Return (x, y) of the center of cell containing provided text 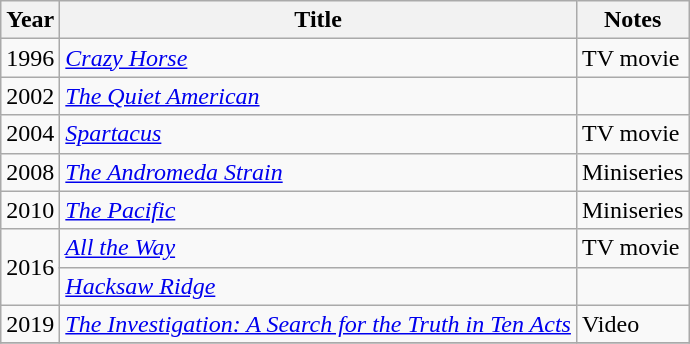
2008 (30, 172)
2010 (30, 210)
The Andromeda Strain (318, 172)
2019 (30, 324)
1996 (30, 58)
Video (632, 324)
Spartacus (318, 134)
The Pacific (318, 210)
Crazy Horse (318, 58)
The Investigation: A Search for the Truth in Ten Acts (318, 324)
2016 (30, 267)
Year (30, 20)
The Quiet American (318, 96)
All the Way (318, 248)
Title (318, 20)
2004 (30, 134)
Notes (632, 20)
2002 (30, 96)
Hacksaw Ridge (318, 286)
